Extract the [x, y] coordinate from the center of the cell holding the provided text.  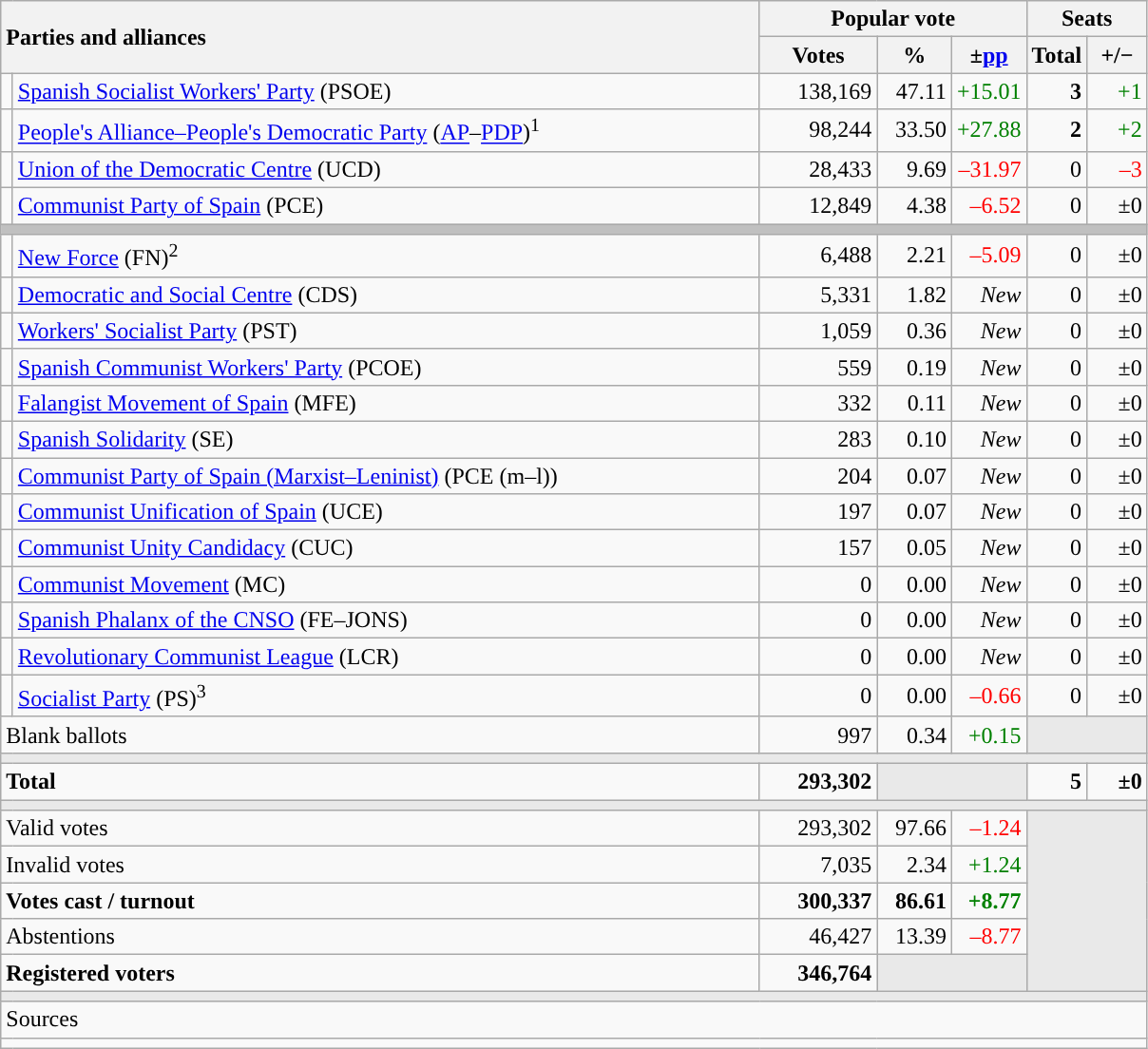
Blank ballots [380, 734]
9.69 [914, 169]
Invalid votes [380, 865]
Popular vote [893, 19]
283 [818, 439]
997 [818, 734]
1.82 [914, 295]
Communist Party of Spain (PCE) [386, 206]
–5.09 [988, 257]
+/− [1118, 55]
47.11 [914, 91]
Revolutionary Communist League (LCR) [386, 657]
±pp [988, 55]
Spanish Communist Workers' Party (PCOE) [386, 367]
Votes cast / turnout [380, 901]
Votes [818, 55]
+15.01 [988, 91]
Spanish Solidarity (SE) [386, 439]
+8.77 [988, 901]
+1.24 [988, 865]
2.21 [914, 257]
Abstentions [380, 937]
+27.88 [988, 131]
157 [818, 548]
204 [818, 476]
97.66 [914, 829]
86.61 [914, 901]
3 [1057, 91]
–3 [1118, 169]
Democratic and Social Centre (CDS) [386, 295]
138,169 [818, 91]
0.11 [914, 403]
13.39 [914, 937]
–31.97 [988, 169]
0.19 [914, 367]
Seats [1087, 19]
Communist Unification of Spain (UCE) [386, 512]
Spanish Phalanx of the CNSO (FE–JONS) [386, 620]
Socialist Party (PS)3 [386, 696]
0.34 [914, 734]
Registered voters [380, 973]
5 [1057, 782]
4.38 [914, 206]
28,433 [818, 169]
98,244 [818, 131]
2 [1057, 131]
12,849 [818, 206]
Communist Movement (MC) [386, 584]
6,488 [818, 257]
Parties and alliances [380, 37]
0.05 [914, 548]
197 [818, 512]
Valid votes [380, 829]
1,059 [818, 331]
7,035 [818, 865]
–1.24 [988, 829]
Communist Party of Spain (Marxist–Leninist) (PCE (m–l)) [386, 476]
Falangist Movement of Spain (MFE) [386, 403]
–6.52 [988, 206]
300,337 [818, 901]
33.50 [914, 131]
+1 [1118, 91]
Workers' Socialist Party (PST) [386, 331]
Communist Unity Candidacy (CUC) [386, 548]
New Force (FN)2 [386, 257]
0.10 [914, 439]
–0.66 [988, 696]
+0.15 [988, 734]
–8.77 [988, 937]
% [914, 55]
Union of the Democratic Centre (UCD) [386, 169]
332 [818, 403]
Spanish Socialist Workers' Party (PSOE) [386, 91]
346,764 [818, 973]
2.34 [914, 865]
People's Alliance–People's Democratic Party (AP–PDP)1 [386, 131]
+2 [1118, 131]
Sources [574, 1020]
46,427 [818, 937]
5,331 [818, 295]
559 [818, 367]
0.36 [914, 331]
